From the cell containing the given text, extract its center point as (x, y) coordinate. 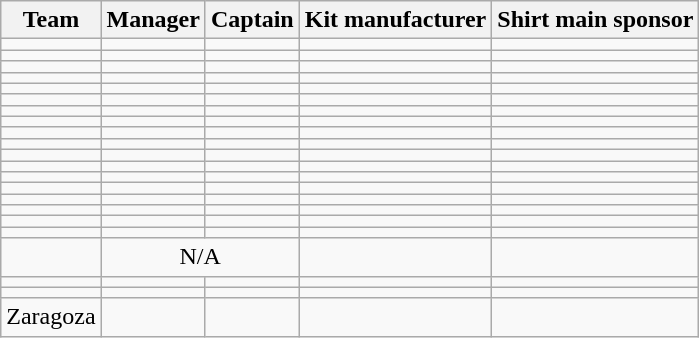
Zaragoza (51, 317)
N/A (200, 257)
Manager (153, 20)
Shirt main sponsor (596, 20)
Team (51, 20)
Captain (252, 20)
Kit manufacturer (396, 20)
